Return [x, y] of the center of cell containing provided text 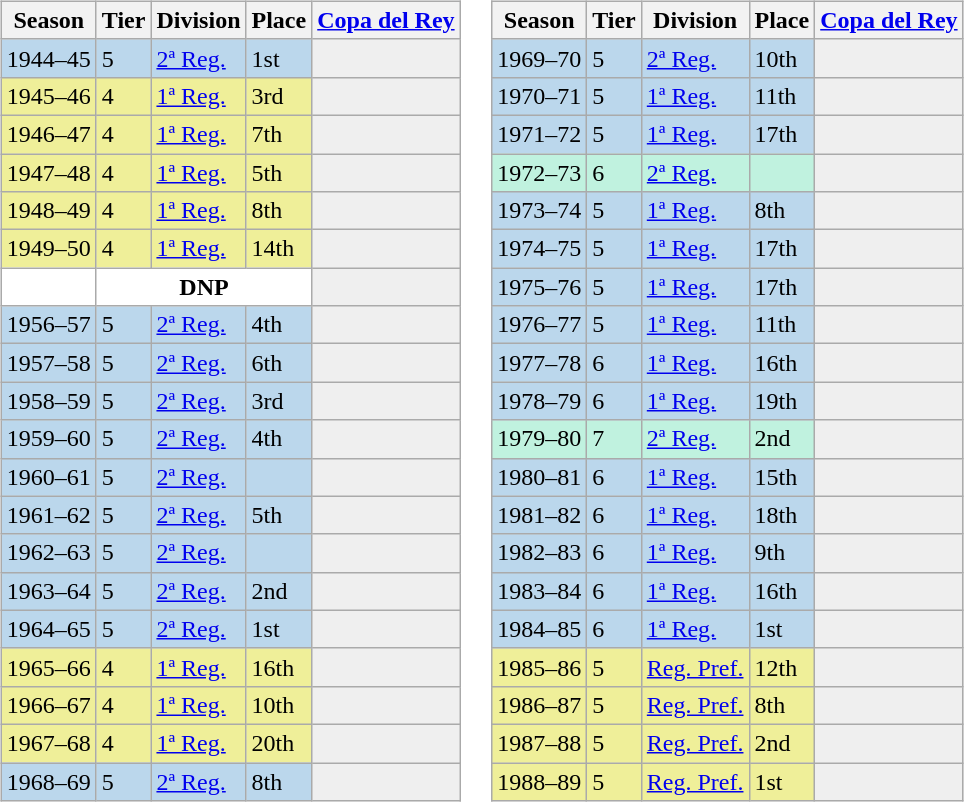
7 [614, 439]
1945–46 [48, 96]
19th [782, 401]
1965–66 [48, 667]
9th [782, 553]
15th [782, 477]
1981–82 [540, 515]
1978–79 [540, 401]
1987–88 [540, 743]
1979–80 [540, 439]
1971–72 [540, 134]
1968–69 [48, 781]
1984–85 [540, 629]
1960–61 [48, 477]
1983–84 [540, 591]
1988–89 [540, 781]
7th [279, 134]
1980–81 [540, 477]
1972–73 [540, 173]
1974–75 [540, 249]
20th [279, 743]
1985–86 [540, 667]
1946–47 [48, 134]
1969–70 [540, 58]
1962–63 [48, 553]
1986–87 [540, 705]
1975–76 [540, 287]
1977–78 [540, 363]
6th [279, 363]
18th [782, 515]
1949–50 [48, 249]
1947–48 [48, 173]
1961–62 [48, 515]
1948–49 [48, 211]
1959–60 [48, 439]
1970–71 [540, 96]
1964–65 [48, 629]
1976–77 [540, 325]
1957–58 [48, 363]
1958–59 [48, 401]
1973–74 [540, 211]
14th [279, 249]
1963–64 [48, 591]
12th [782, 667]
1956–57 [48, 325]
1967–68 [48, 743]
1944–45 [48, 58]
1982–83 [540, 553]
1966–67 [48, 705]
DNP [204, 287]
